Extract the (x, y) coordinate from the center of the cell holding the provided text.  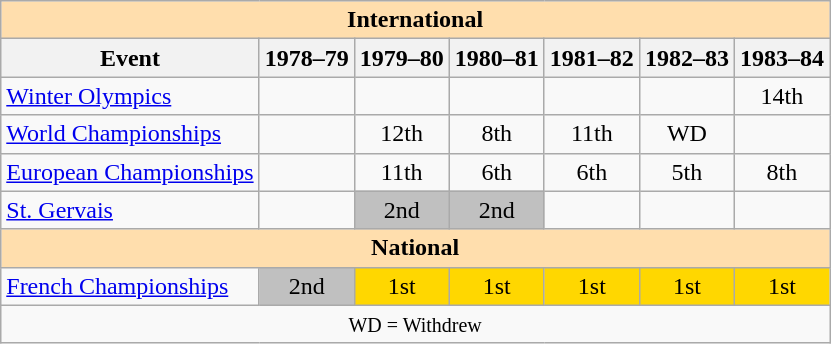
European Championships (130, 172)
WD (686, 134)
National (416, 248)
Winter Olympics (130, 96)
WD = Withdrew (416, 324)
1979–80 (402, 58)
1983–84 (782, 58)
World Championships (130, 134)
French Championships (130, 286)
Event (130, 58)
1982–83 (686, 58)
St. Gervais (130, 210)
1981–82 (592, 58)
5th (686, 172)
1980–81 (496, 58)
1978–79 (306, 58)
International (416, 20)
14th (782, 96)
12th (402, 134)
